Return (X, Y) of the center of cell containing provided text 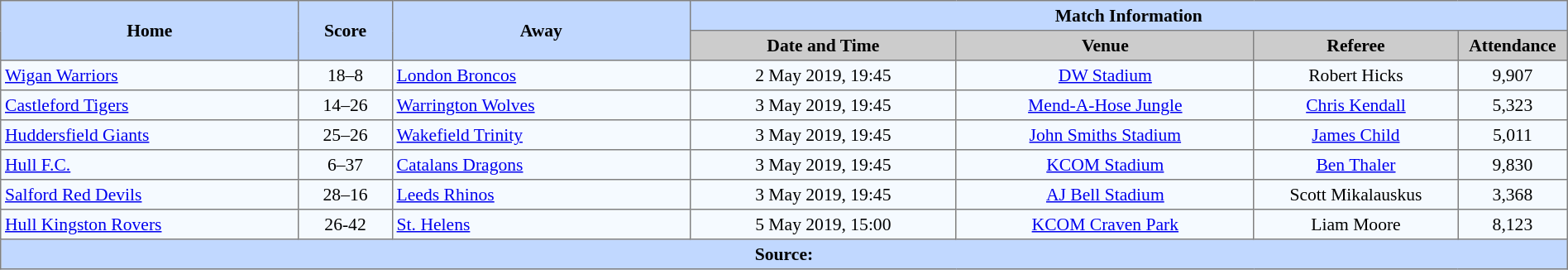
Home (150, 31)
Scott Mikalauskus (1355, 195)
Score (346, 31)
18–8 (346, 75)
Hull F.C. (150, 165)
25–26 (346, 135)
Wakefield Trinity (541, 135)
Castleford Tigers (150, 105)
Hull Kingston Rovers (150, 224)
Ben Thaler (1355, 165)
London Broncos (541, 75)
28–16 (346, 195)
3,368 (1513, 195)
Attendance (1513, 46)
26-42 (346, 224)
KCOM Craven Park (1105, 224)
DW Stadium (1105, 75)
9,830 (1513, 165)
Warrington Wolves (541, 105)
9,907 (1513, 75)
Liam Moore (1355, 224)
Match Information (1128, 16)
Chris Kendall (1355, 105)
Catalans Dragons (541, 165)
Salford Red Devils (150, 195)
John Smiths Stadium (1105, 135)
Away (541, 31)
Referee (1355, 46)
5,323 (1513, 105)
Date and Time (823, 46)
KCOM Stadium (1105, 165)
James Child (1355, 135)
5,011 (1513, 135)
Leeds Rhinos (541, 195)
8,123 (1513, 224)
Source: (784, 254)
6–37 (346, 165)
2 May 2019, 19:45 (823, 75)
Huddersfield Giants (150, 135)
Mend-A-Hose Jungle (1105, 105)
AJ Bell Stadium (1105, 195)
Robert Hicks (1355, 75)
St. Helens (541, 224)
14–26 (346, 105)
Venue (1105, 46)
Wigan Warriors (150, 75)
5 May 2019, 15:00 (823, 224)
